Return the (X, Y) coordinate for the center point of the cell that contains the specified text.  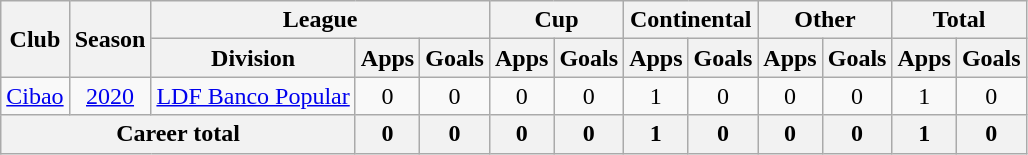
LDF Banco Popular (253, 96)
Cup (556, 20)
Total (959, 20)
Other (825, 20)
Cibao (35, 96)
Season (110, 39)
Continental (691, 20)
Club (35, 39)
Division (253, 58)
League (320, 20)
2020 (110, 96)
Career total (178, 134)
